Search for the cell housing the specified text and yield its [X, Y] center coordinate. 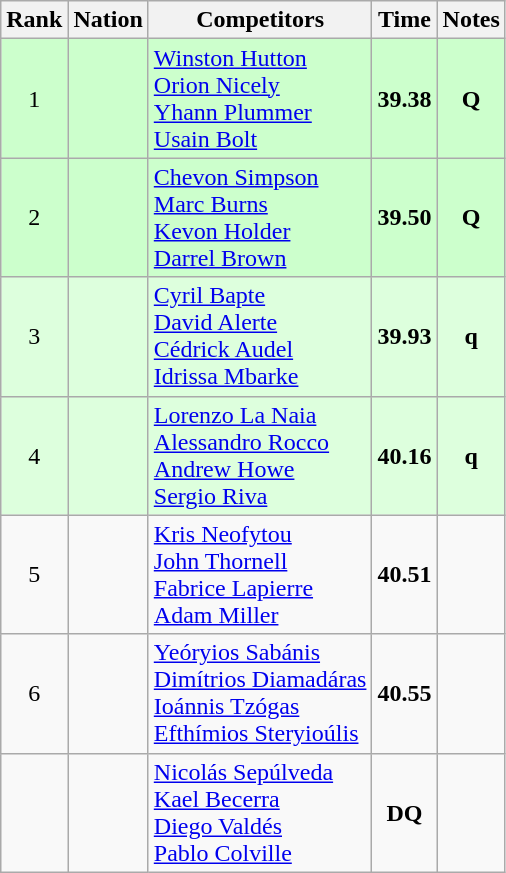
Competitors [260, 20]
40.51 [404, 574]
Rank [34, 20]
39.50 [404, 218]
40.55 [404, 694]
Chevon SimpsonMarc BurnsKevon HolderDarrel Brown [260, 218]
Kris NeofytouJohn ThornellFabrice LapierreAdam Miller [260, 574]
2 [34, 218]
40.16 [404, 456]
1 [34, 98]
Nation [108, 20]
4 [34, 456]
3 [34, 336]
Notes [471, 20]
Yeóryios SabánisDimítrios DiamadárasIoánnis TzógasEfthímios Steryioúlis [260, 694]
5 [34, 574]
DQ [404, 812]
Lorenzo La NaiaAlessandro RoccoAndrew HoweSergio Riva [260, 456]
Time [404, 20]
39.38 [404, 98]
Winston HuttonOrion NicelyYhann PlummerUsain Bolt [260, 98]
Cyril BapteDavid AlerteCédrick AudelIdrissa Mbarke [260, 336]
Nicolás SepúlvedaKael BecerraDiego ValdésPablo Colville [260, 812]
6 [34, 694]
39.93 [404, 336]
